Provide the [x, y] coordinate of the cell's center where the given text is located.  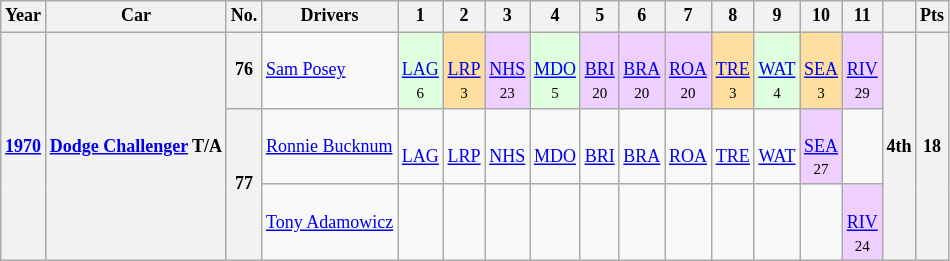
NHS 23 [508, 70]
ROA20 [688, 70]
Dodge Challenger T/A [136, 146]
Drivers [330, 16]
LRP [464, 146]
10 [822, 16]
Year [24, 16]
BRI [600, 146]
WAT 4 [777, 70]
WAT [777, 146]
LRP 3 [464, 70]
11 [862, 16]
Tony Adamowicz [330, 222]
LAG 6 [421, 70]
4 [556, 16]
MDO [556, 146]
RIV 24 [862, 222]
Car [136, 16]
SEA 3 [822, 70]
BRA 20 [642, 70]
77 [244, 184]
18 [932, 146]
2 [464, 16]
SEA 27 [822, 146]
Sam Posey [330, 70]
No. [244, 16]
LAG [421, 146]
Ronnie Bucknum [330, 146]
MDO5 [556, 70]
7 [688, 16]
NHS [508, 146]
1 [421, 16]
5 [600, 16]
Pts [932, 16]
8 [732, 16]
3 [508, 16]
TRE [732, 146]
6 [642, 16]
ROA [688, 146]
BRI 20 [600, 70]
9 [777, 16]
1970 [24, 146]
RIV 29 [862, 70]
4th [899, 146]
TRE 3 [732, 70]
76 [244, 70]
BRA [642, 146]
